Return the [X, Y] coordinate for the center point of the cell that contains the specified text.  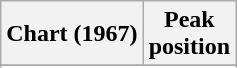
Chart (1967) [72, 34]
Peak position [189, 34]
